Output the [X, Y] coordinate of the center of the cell containing the given text.  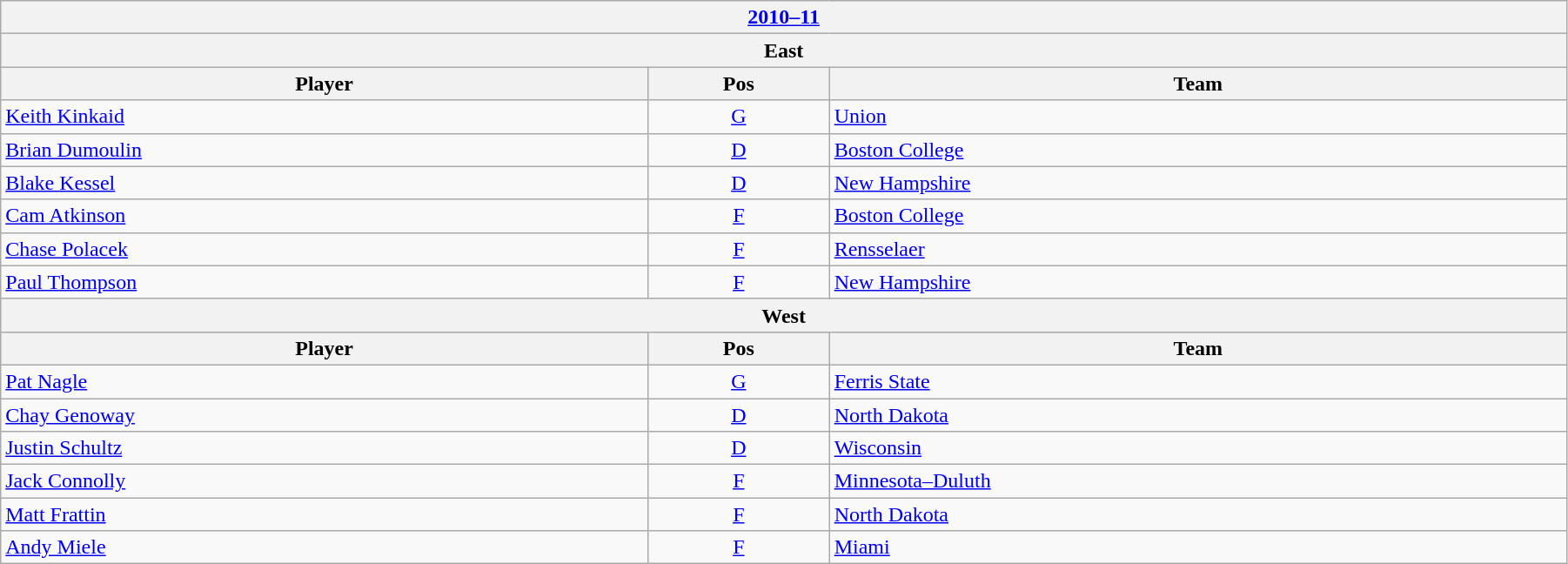
Minnesota–Duluth [1197, 481]
Ferris State [1197, 381]
Union [1197, 117]
Brian Dumoulin [325, 150]
Pat Nagle [325, 381]
Cam Atkinson [325, 216]
Matt Frattin [325, 514]
East [784, 50]
West [784, 315]
Chase Polacek [325, 249]
Blake Kessel [325, 183]
Andy Miele [325, 547]
Rensselaer [1197, 249]
Jack Connolly [325, 481]
Keith Kinkaid [325, 117]
Justin Schultz [325, 448]
2010–11 [784, 17]
Chay Genoway [325, 415]
Paul Thompson [325, 282]
Miami [1197, 547]
Wisconsin [1197, 448]
